Scan for the cell matching the given text and deliver its [x, y] coordinate at center. 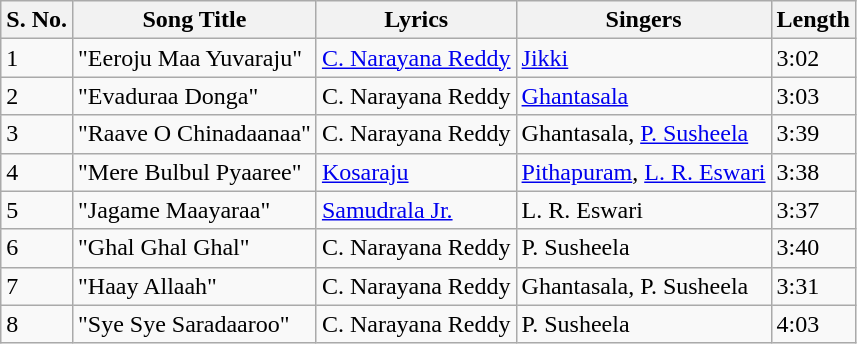
Song Title [194, 20]
"Haay Allaah" [194, 286]
3 [37, 134]
Samudrala Jr. [416, 210]
4:03 [813, 324]
8 [37, 324]
4 [37, 172]
3:03 [813, 96]
7 [37, 286]
"Sye Sye Saradaaroo" [194, 324]
6 [37, 248]
Jikki [644, 58]
"Evaduraa Donga" [194, 96]
3:39 [813, 134]
3:02 [813, 58]
L. R. Eswari [644, 210]
"Raave O Chinadaanaa" [194, 134]
Lyrics [416, 20]
3:38 [813, 172]
Length [813, 20]
"Ghal Ghal Ghal" [194, 248]
2 [37, 96]
Pithapuram, L. R. Eswari [644, 172]
3:31 [813, 286]
3:37 [813, 210]
1 [37, 58]
Ghantasala [644, 96]
Kosaraju [416, 172]
Singers [644, 20]
"Eeroju Maa Yuvaraju" [194, 58]
3:40 [813, 248]
5 [37, 210]
"Mere Bulbul Pyaaree" [194, 172]
"Jagame Maayaraa" [194, 210]
S. No. [37, 20]
